Determine the (x, y) coordinate at the center of the cell enclosing the given text.  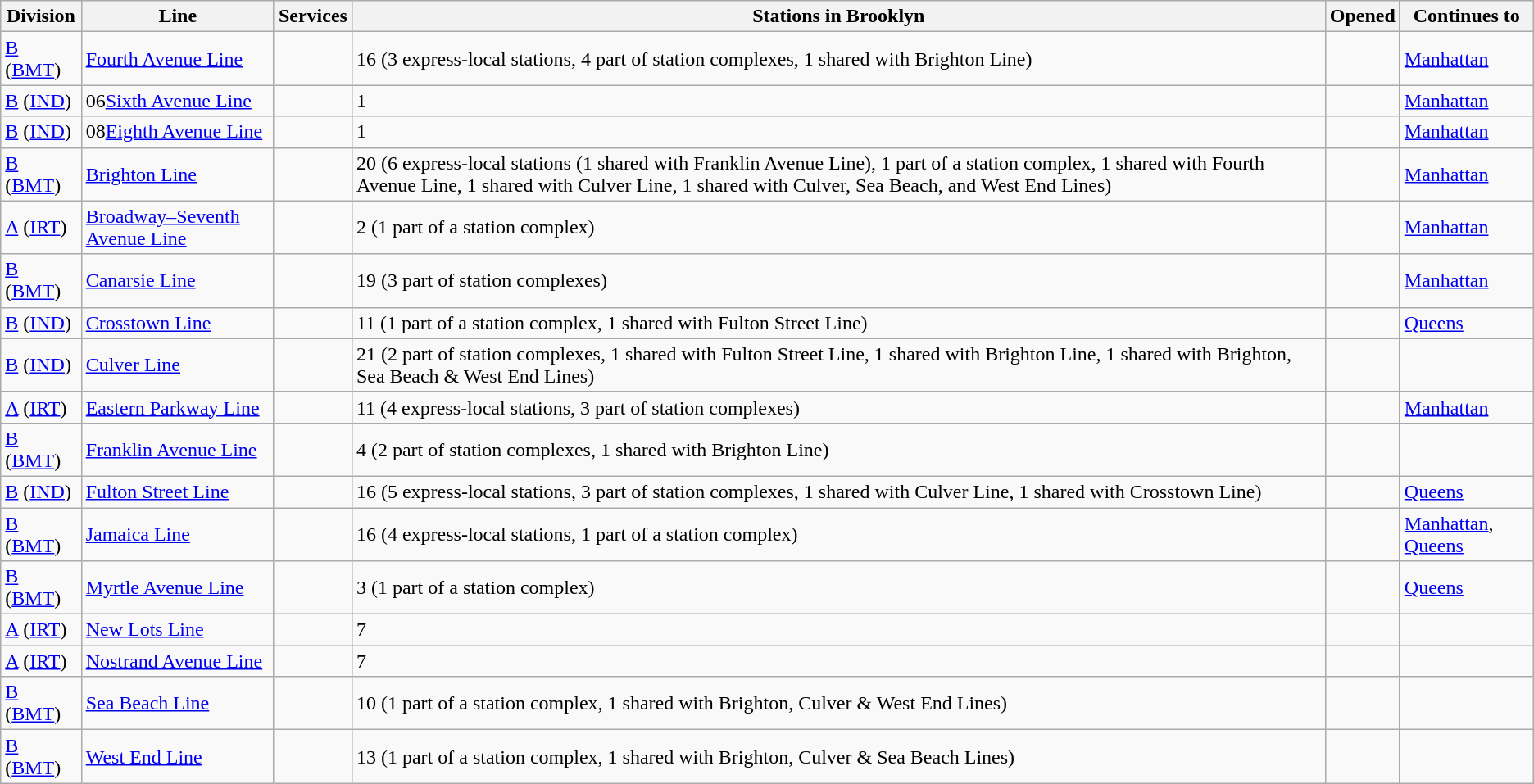
Stations in Brooklyn (838, 16)
19 (3 part of station complexes) (838, 280)
2 (1 part of a station complex) (838, 228)
Jamaica Line (177, 534)
11 (1 part of a station complex, 1 shared with Fulton Street Line) (838, 323)
16 (5 express-local stations, 3 part of station complexes, 1 shared with Culver Line, 1 shared with Crosstown Line) (838, 492)
11 (4 express-local stations, 3 part of station complexes) (838, 407)
10 (1 part of a station complex, 1 shared with Brighton, Culver & West End Lines) (838, 703)
13 (1 part of a station complex, 1 shared with Brighton, Culver & Sea Beach Lines) (838, 757)
08Eighth Avenue Line (177, 132)
West End Line (177, 757)
Nostrand Avenue Line (177, 661)
16 (4 express-local stations, 1 part of a station complex) (838, 534)
Fourth Avenue Line (177, 59)
Continues to (1467, 16)
3 (1 part of a station complex) (838, 588)
Division (41, 16)
Myrtle Avenue Line (177, 588)
Canarsie Line (177, 280)
21 (2 part of station complexes, 1 shared with Fulton Street Line, 1 shared with Brighton Line, 1 shared with Brighton, Sea Beach & West End Lines) (838, 365)
Opened (1362, 16)
06Sixth Avenue Line (177, 101)
4 (2 part of station complexes, 1 shared with Brighton Line) (838, 449)
Culver Line (177, 365)
New Lots Line (177, 630)
Services (313, 16)
Line (177, 16)
Broadway–Seventh Avenue Line (177, 228)
Crosstown Line (177, 323)
Manhattan, Queens (1467, 534)
Franklin Avenue Line (177, 449)
16 (3 express-local stations, 4 part of station complexes, 1 shared with Brighton Line) (838, 59)
Sea Beach Line (177, 703)
Eastern Parkway Line (177, 407)
Fulton Street Line (177, 492)
Brighton Line (177, 174)
